Return [x, y] of the center of cell containing provided text 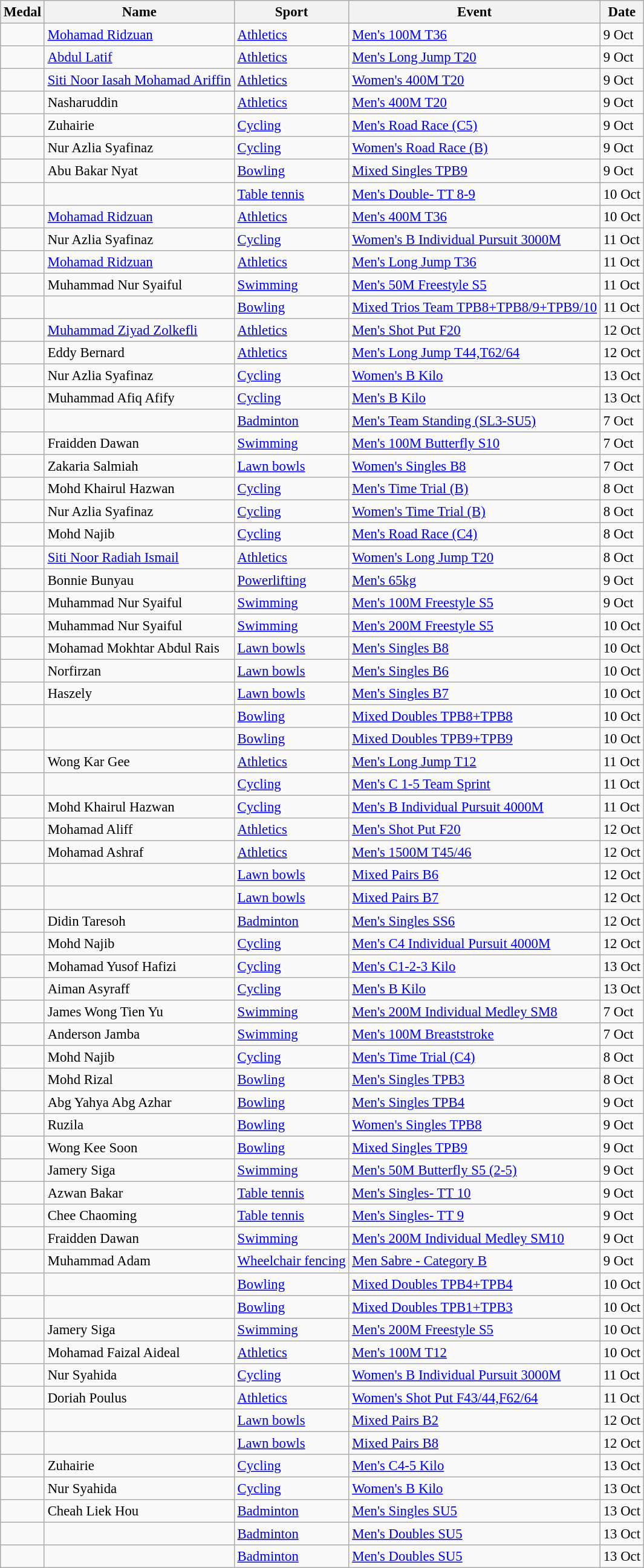
Medal [23, 12]
Men's 50M Freestyle S5 [475, 285]
Wong Kar Gee [139, 762]
Men's Time Trial (C4) [475, 1057]
Men's Singles TPB4 [475, 1102]
Mixed Pairs B8 [475, 1443]
Cheah Liek Hou [139, 1511]
Men's Road Race (C5) [475, 126]
Men's Singles B8 [475, 648]
Date [622, 12]
Mixed Pairs B6 [475, 876]
Men's 65kg [475, 580]
Women's Time Trial (B) [475, 512]
Siti Noor Radiah Ismail [139, 557]
Muhammad Adam [139, 1262]
Mohamad Faizal Aideal [139, 1352]
Muhammad Ziyad Zolkefli [139, 330]
Wheelchair fencing [291, 1262]
Bonnie Bunyau [139, 580]
Mixed Pairs B2 [475, 1421]
Men's Road Race (C4) [475, 535]
Men's Team Standing (SL3-SU5) [475, 421]
Women's Singles TPB8 [475, 1125]
Zakaria Salmiah [139, 466]
Haszely [139, 694]
Men's Time Trial (B) [475, 489]
Men's Singles TPB3 [475, 1080]
Men's Long Jump T12 [475, 762]
Men's C 1-5 Team Sprint [475, 784]
Men's Double- TT 8-9 [475, 194]
Mohamad Aliff [139, 830]
Doriah Poulus [139, 1398]
Mixed Pairs B7 [475, 898]
Men's 200M Individual Medley SM10 [475, 1239]
Mixed Trios Team TPB8+TPB8/9+TPB9/10 [475, 308]
Event [475, 12]
Mixed Doubles TPB4+TPB4 [475, 1284]
Men's 100M T36 [475, 35]
Men's Singles B6 [475, 671]
Nasharuddin [139, 103]
Wong Kee Soon [139, 1148]
Men Sabre - Category B [475, 1262]
Mixed Doubles TPB1+TPB3 [475, 1307]
Mohamad Yusof Hafizi [139, 966]
Men's 100M T12 [475, 1352]
Eddy Bernard [139, 353]
Abdul Latif [139, 57]
Men's C1-2-3 Kilo [475, 966]
Ruzila [139, 1125]
Aiman Asyraff [139, 989]
Men's 100M Butterfly S10 [475, 444]
Men's 200M Individual Medley SM8 [475, 1011]
Men's Long Jump T44,T62/64 [475, 353]
Men's C4 Individual Pursuit 4000M [475, 943]
Women's Singles B8 [475, 466]
Men's Singles- TT 9 [475, 1216]
Mixed Doubles TPB8+TPB8 [475, 716]
Mixed Doubles TPB9+TPB9 [475, 739]
Women's Long Jump T20 [475, 557]
Abu Bakar Nyat [139, 171]
Name [139, 12]
Powerlifting [291, 580]
Chee Chaoming [139, 1216]
Men's Long Jump T20 [475, 57]
Siti Noor Iasah Mohamad Ariffin [139, 80]
Men's 100M Breaststroke [475, 1034]
Men's Singles SU5 [475, 1511]
Men's Long Jump T36 [475, 262]
Women's 400M T20 [475, 80]
Men's 400M T20 [475, 103]
Mohamad Ashraf [139, 853]
James Wong Tien Yu [139, 1011]
Men's C4-5 Kilo [475, 1466]
Mohd Rizal [139, 1080]
Men's Singles SS6 [475, 921]
Didin Taresoh [139, 921]
Muhammad Afiq Afify [139, 398]
Azwan Bakar [139, 1193]
Women's Road Race (B) [475, 148]
Women's Shot Put F43/44,F62/64 [475, 1398]
Men's 50M Butterfly S5 (2-5) [475, 1170]
Men's 1500M T45/46 [475, 853]
Sport [291, 12]
Men's B Individual Pursuit 4000M [475, 807]
Men's Singles- TT 10 [475, 1193]
Men's 400M T36 [475, 216]
Men's Singles B7 [475, 694]
Abg Yahya Abg Azhar [139, 1102]
Mohamad Mokhtar Abdul Rais [139, 648]
Men's 100M Freestyle S5 [475, 602]
Anderson Jamba [139, 1034]
Norfirzan [139, 671]
